Output the [X, Y] coordinate of the center of the cell containing the given text.  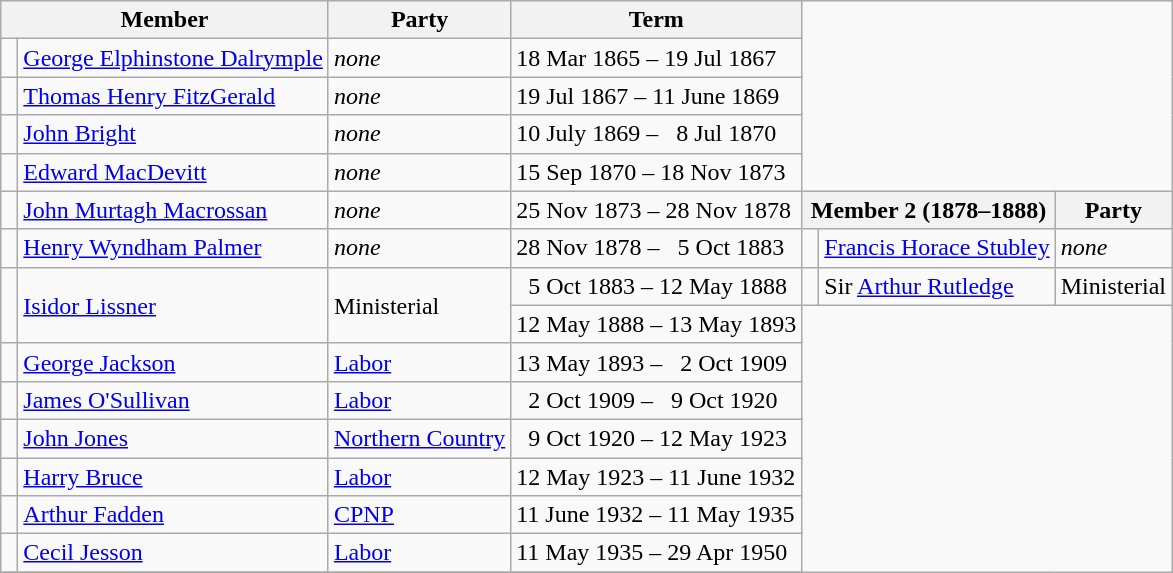
28 Nov 1878 – 5 Oct 1883 [656, 248]
John Murtagh Macrossan [174, 210]
10 July 1869 – 8 Jul 1870 [656, 134]
Term [656, 20]
Edward MacDevitt [174, 172]
2 Oct 1909 – 9 Oct 1920 [656, 400]
5 Oct 1883 – 12 May 1888 [656, 286]
Thomas Henry FitzGerald [174, 96]
Harry Bruce [174, 477]
John Jones [174, 438]
9 Oct 1920 – 12 May 1923 [656, 438]
Francis Horace Stubley [937, 248]
Member [165, 20]
25 Nov 1873 – 28 Nov 1878 [656, 210]
13 May 1893 – 2 Oct 1909 [656, 362]
15 Sep 1870 – 18 Nov 1873 [656, 172]
18 Mar 1865 – 19 Jul 1867 [656, 58]
12 May 1888 – 13 May 1893 [656, 324]
Sir Arthur Rutledge [937, 286]
Member 2 (1878–1888) [928, 210]
George Elphinstone Dalrymple [174, 58]
12 May 1923 – 11 June 1932 [656, 477]
Cecil Jesson [174, 553]
Northern Country [419, 438]
John Bright [174, 134]
Isidor Lissner [174, 305]
11 June 1932 – 11 May 1935 [656, 515]
19 Jul 1867 – 11 June 1869 [656, 96]
Henry Wyndham Palmer [174, 248]
11 May 1935 – 29 Apr 1950 [656, 553]
George Jackson [174, 362]
CPNP [419, 515]
Arthur Fadden [174, 515]
James O'Sullivan [174, 400]
